Provide the (x, y) coordinate of the cell's center where the given text is located.  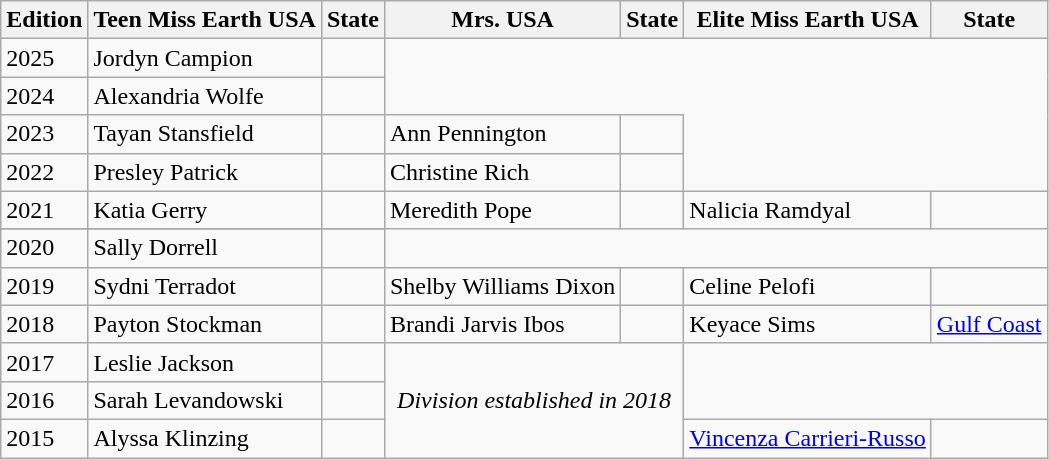
Mrs. USA (502, 20)
Katia Gerry (205, 210)
Meredith Pope (502, 210)
Presley Patrick (205, 172)
Vincenza Carrieri-Russo (808, 438)
Nalicia Ramdyal (808, 210)
Alyssa Klinzing (205, 438)
2016 (44, 400)
Sally Dorrell (205, 248)
2024 (44, 96)
2023 (44, 134)
Division established in 2018 (534, 400)
Payton Stockman (205, 324)
2025 (44, 58)
Keyace Sims (808, 324)
Tayan Stansfield (205, 134)
Gulf Coast (989, 324)
Celine Pelofi (808, 286)
Shelby Williams Dixon (502, 286)
Brandi Jarvis Ibos (502, 324)
2018 (44, 324)
Teen Miss Earth USA (205, 20)
Ann Pennington (502, 134)
2019 (44, 286)
2022 (44, 172)
Elite Miss Earth USA (808, 20)
Christine Rich (502, 172)
2021 (44, 210)
Leslie Jackson (205, 362)
Edition (44, 20)
Sydni Terradot (205, 286)
2017 (44, 362)
2020 (44, 248)
Alexandria Wolfe (205, 96)
Jordyn Campion (205, 58)
2015 (44, 438)
Sarah Levandowski (205, 400)
